Pinpoint the cell where the given text exists, returning its (x, y) midpoint coordinate. 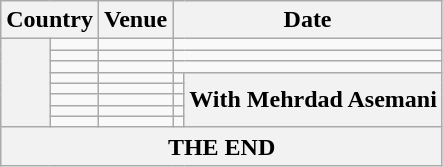
Country (50, 20)
THE END (222, 146)
Date (308, 20)
With Mehrdad Asemani (314, 100)
Venue (135, 20)
